From the cell containing the given text, extract its center point as [x, y] coordinate. 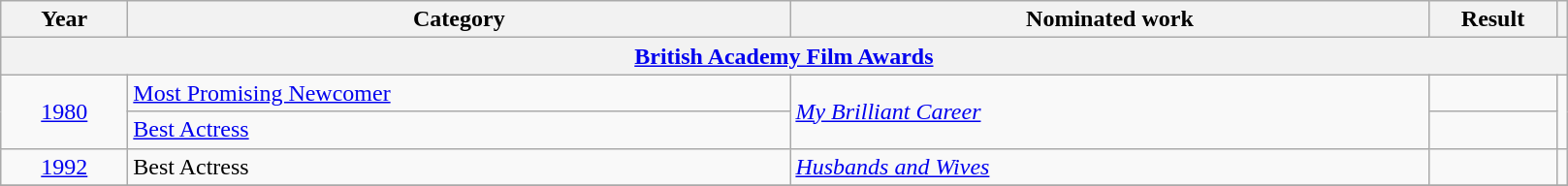
Most Promising Newcomer [460, 93]
British Academy Film Awards [784, 56]
Category [460, 19]
My Brilliant Career [1109, 111]
1980 [64, 111]
Year [64, 19]
Result [1493, 19]
1992 [64, 167]
Nominated work [1109, 19]
Husbands and Wives [1109, 167]
